Return the [X, Y] coordinate for the center point of the cell that contains the specified text.  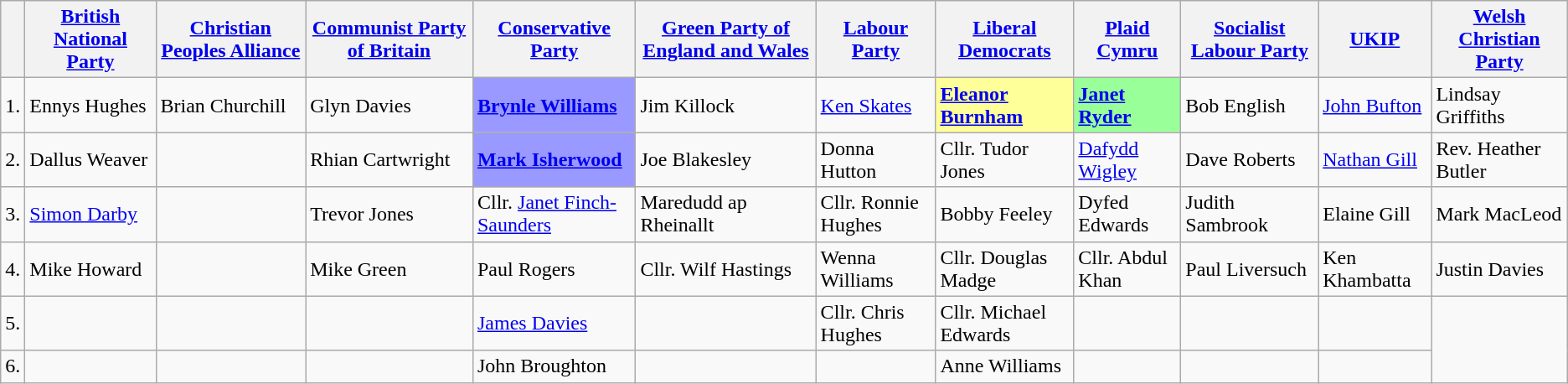
James Davies [554, 324]
Liberal Democrats [1005, 39]
Ken Skates [876, 106]
Cllr. Abdul Khan [1127, 268]
Elaine Gill [1375, 215]
Lindsay Griffiths [1499, 106]
Paul Liversuch [1250, 268]
Mark MacLeod [1499, 215]
Green Party of England and Wales [725, 39]
UKIP [1375, 39]
Justin Davies [1499, 268]
Brian Churchill [231, 106]
Socialist Labour Party [1250, 39]
Maredudd ap Rheinallt [725, 215]
4. [13, 268]
3. [13, 215]
Trevor Jones [389, 215]
Cllr. Douglas Madge [1005, 268]
Joe Blakesley [725, 159]
Conservative Party [554, 39]
Mark Isherwood [554, 159]
Dallus Weaver [90, 159]
Mike Howard [90, 268]
Welsh Christian Party [1499, 39]
Dyfed Edwards [1127, 215]
Anne Williams [1005, 366]
Simon Darby [90, 215]
6. [13, 366]
Cllr. Michael Edwards [1005, 324]
Bob English [1250, 106]
Bobby Feeley [1005, 215]
Judith Sambrook [1250, 215]
Nathan Gill [1375, 159]
Janet Ryder [1127, 106]
Dave Roberts [1250, 159]
1. [13, 106]
Paul Rogers [554, 268]
2. [13, 159]
Plaid Cymru [1127, 39]
Dafydd Wigley [1127, 159]
John Bufton [1375, 106]
Brynle Williams [554, 106]
Ennys Hughes [90, 106]
Cllr. Chris Hughes [876, 324]
Mike Green [389, 268]
Communist Party of Britain [389, 39]
Cllr. Tudor Jones [1005, 159]
Donna Hutton [876, 159]
Labour Party [876, 39]
Ken Khambatta [1375, 268]
Cllr. Ronnie Hughes [876, 215]
Wenna Williams [876, 268]
Cllr. Wilf Hastings [725, 268]
Christian Peoples Alliance [231, 39]
Jim Killock [725, 106]
5. [13, 324]
Rev. Heather Butler [1499, 159]
British National Party [90, 39]
Cllr. Janet Finch-Saunders [554, 215]
Eleanor Burnham [1005, 106]
Glyn Davies [389, 106]
Rhian Cartwright [389, 159]
John Broughton [554, 366]
